Find where the given text appears and provide that cell's center as (X, Y) coordinate. 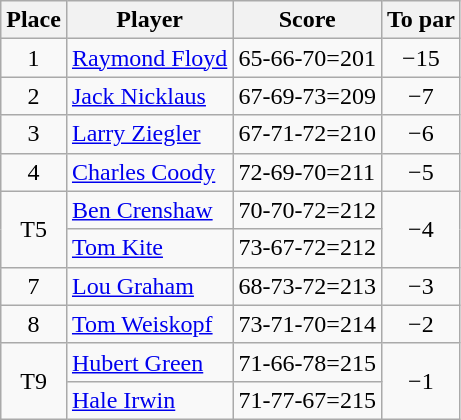
73-71-70=214 (308, 324)
7 (34, 286)
Charles Coody (149, 172)
Jack Nicklaus (149, 96)
73-67-72=212 (308, 248)
T5 (34, 229)
Larry Ziegler (149, 134)
Raymond Floyd (149, 58)
−7 (420, 96)
67-69-73=209 (308, 96)
1 (34, 58)
−15 (420, 58)
71-66-78=215 (308, 362)
Lou Graham (149, 286)
68-73-72=213 (308, 286)
To par (420, 20)
T9 (34, 381)
72-69-70=211 (308, 172)
−2 (420, 324)
2 (34, 96)
Hubert Green (149, 362)
Hale Irwin (149, 400)
4 (34, 172)
−3 (420, 286)
Place (34, 20)
Ben Crenshaw (149, 210)
67-71-72=210 (308, 134)
3 (34, 134)
70-70-72=212 (308, 210)
Tom Kite (149, 248)
Tom Weiskopf (149, 324)
71-77-67=215 (308, 400)
65-66-70=201 (308, 58)
−6 (420, 134)
8 (34, 324)
Player (149, 20)
−4 (420, 229)
−5 (420, 172)
−1 (420, 381)
Score (308, 20)
